Determine the (x, y) coordinate at the center of the cell enclosing the given text.  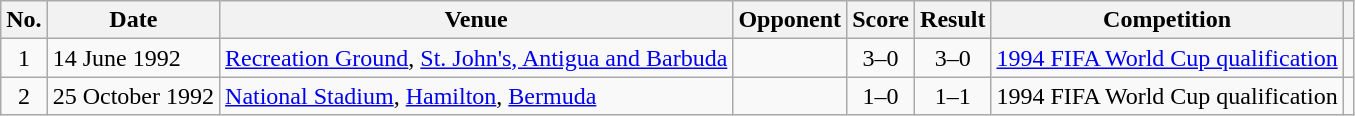
2 (24, 96)
1 (24, 58)
Competition (1167, 20)
National Stadium, Hamilton, Bermuda (476, 96)
Result (953, 20)
Opponent (790, 20)
Venue (476, 20)
Date (133, 20)
No. (24, 20)
Recreation Ground, St. John's, Antigua and Barbuda (476, 58)
Score (881, 20)
1–0 (881, 96)
1–1 (953, 96)
25 October 1992 (133, 96)
14 June 1992 (133, 58)
